Locate the cell with the specified text and output its [x, y] center coordinate. 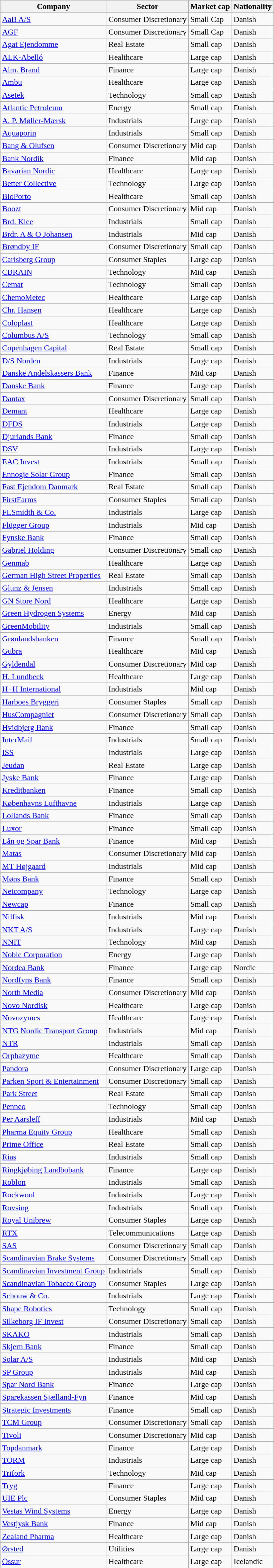
Nilfisk [53, 917]
Zealand Pharma [53, 1536]
Rockwool [53, 1195]
Spar Nord Bank [53, 1385]
Aquaporin [53, 133]
Prime Office [53, 1144]
Penneo [53, 1106]
Better Collective [53, 184]
Noble Corporation [53, 955]
Skjern Bank [53, 1346]
Ambu [53, 82]
Park Street [53, 1094]
UIE Plc [53, 1498]
H+H International [53, 689]
Sparekassen Sjælland-Fyn [53, 1397]
Nationality [253, 7]
EAC Invest [53, 462]
ChemoMetec [53, 297]
Copenhagen Capital [53, 348]
Vestjysk Bank [53, 1523]
Novo Nordisk [53, 1005]
Silkeborg IF Invest [53, 1321]
A. P. Møller-Mærsk [53, 120]
Pandora [53, 1068]
Kreditbanken [53, 790]
Danske Andelskassers Bank [53, 373]
Per Aarsleff [53, 1119]
Asetek [53, 95]
NKT A/S [53, 929]
Luxor [53, 828]
NNIT [53, 942]
DSV [53, 449]
Harboes Bryggeri [53, 702]
GreenMobility [53, 626]
Gabriel Holding [53, 550]
TORM [53, 1460]
Flügger Group [53, 525]
Scandinavian Investment Group [53, 1271]
Jyske Bank [53, 778]
Rovsing [53, 1208]
Ringkjøbing Landbobank [53, 1169]
Møns Bank [53, 879]
Nordea Bank [53, 968]
Atlantic Petroleum [53, 108]
Scandinavian Tobacco Group [53, 1283]
Strategic Investments [53, 1410]
Brd. Klee [53, 222]
Ennogie Solar Group [53, 474]
Shape Robotics [53, 1309]
Vestas Wind Systems [53, 1511]
D/S Norden [53, 360]
ISS [53, 752]
Genmab [53, 563]
Icelandic [253, 1561]
SP Group [53, 1372]
NTR [53, 1043]
Tryg [53, 1486]
Telecommunications [147, 1233]
Utilities [147, 1549]
Columbus A/S [53, 335]
MT Højgaard [53, 866]
Orphazyme [53, 1056]
Newcap [53, 904]
Lån og Spar Bank [53, 841]
Tivoli [53, 1435]
Royal Unibrew [53, 1220]
Rias [53, 1157]
TCM Group [53, 1423]
Carlsberg Group [53, 259]
Boozt [53, 209]
NTG Nordic Transport Group [53, 1031]
Össur [53, 1561]
Scandinavian Brake Systems [53, 1258]
InterMail [53, 740]
Trifork [53, 1473]
Roblon [53, 1182]
RTX [53, 1233]
Ørsted [53, 1549]
Matas [53, 854]
Brdr. A & O Johansen [53, 234]
Cemat [53, 285]
SKAKO [53, 1334]
DFDS [53, 424]
GN Store Nord [53, 601]
FLSmidth & Co. [53, 512]
Chr. Hansen [53, 310]
German High Street Properties [53, 576]
AaB A/S [53, 19]
Bang & Olufsen [53, 145]
Dantax [53, 399]
Københavns Lufthavne [53, 803]
AGF [53, 32]
Lollands Bank [53, 816]
Jeudan [53, 765]
Schouw & Co. [53, 1296]
Novozymes [53, 1018]
SAS [53, 1245]
Danske Bank [53, 386]
Agat Ejendomme [53, 45]
Parken Sport & Entertainment [53, 1081]
H. Lundbeck [53, 677]
Fynske Bank [53, 537]
Green Hydrogen Systems [53, 613]
Alm. Brand [53, 70]
Glunz & Jensen [53, 588]
Fast Ejendom Danmark [53, 487]
Nordfyns Bank [53, 980]
HusCompagniet [53, 714]
ALK-Abelló [53, 57]
Market cap [210, 7]
Grønlandsbanken [53, 639]
Hvidbjerg Bank [53, 727]
Nordic [253, 968]
Company [53, 7]
CBRAIN [53, 272]
Gubra [53, 651]
North Media [53, 993]
BioPorto [53, 196]
FirstFarms [53, 500]
Coloplast [53, 323]
Gyldendal [53, 664]
Demant [53, 411]
Topdanmark [53, 1448]
Pharma Equity Group [53, 1132]
Bank Nordik [53, 158]
Netcompany [53, 891]
Brøndby IF [53, 247]
Solar A/S [53, 1359]
Sector [147, 7]
Djurlands Bank [53, 436]
Bavarian Nordic [53, 171]
